Find where the given text appears and provide that cell's center as [X, Y] coordinate. 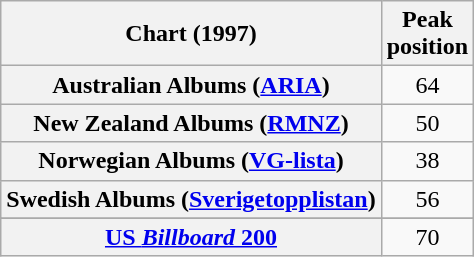
Norwegian Albums (VG-lista) [191, 161]
US Billboard 200 [191, 237]
Swedish Albums (Sverigetopplistan) [191, 199]
38 [427, 161]
70 [427, 237]
New Zealand Albums (RMNZ) [191, 123]
Chart (1997) [191, 34]
50 [427, 123]
64 [427, 85]
Australian Albums (ARIA) [191, 85]
56 [427, 199]
Peakposition [427, 34]
